Return [x, y] of the center of cell containing provided text 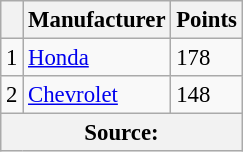
1 [12, 58]
Source: [122, 133]
Honda [97, 58]
Manufacturer [97, 20]
148 [206, 95]
2 [12, 95]
Chevrolet [97, 95]
Points [206, 20]
178 [206, 58]
